Output the [x, y] coordinate of the center of the cell containing the given text.  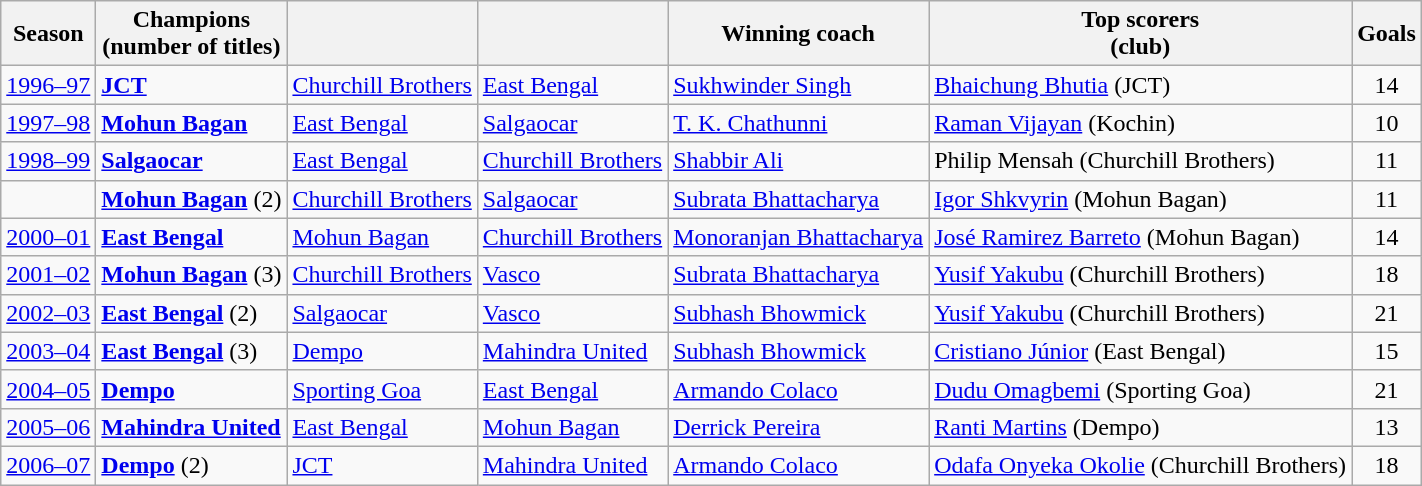
2006–07 [48, 465]
Dempo (2) [192, 465]
15 [1387, 351]
T. K. Chathunni [798, 123]
Dudu Omagbemi (Sporting Goa) [1140, 389]
Mohun Bagan (3) [192, 275]
Sukhwinder Singh [798, 85]
10 [1387, 123]
Igor Shkvyrin (Mohun Bagan) [1140, 199]
2000–01 [48, 237]
Bhaichung Bhutia (JCT) [1140, 85]
13 [1387, 427]
1996–97 [48, 85]
Cristiano Júnior (East Bengal) [1140, 351]
East Bengal (3) [192, 351]
Philip Mensah (Churchill Brothers) [1140, 161]
Top scorers(club) [1140, 34]
Odafa Onyeka Okolie (Churchill Brothers) [1140, 465]
2001–02 [48, 275]
José Ramirez Barreto (Mohun Bagan) [1140, 237]
Raman Vijayan (Kochin) [1140, 123]
2005–06 [48, 427]
Monoranjan Bhattacharya [798, 237]
2002–03 [48, 313]
Derrick Pereira [798, 427]
Goals [1387, 34]
East Bengal (2) [192, 313]
2003–04 [48, 351]
1997–98 [48, 123]
2004–05 [48, 389]
Ranti Martins (Dempo) [1140, 427]
Winning coach [798, 34]
Season [48, 34]
1998–99 [48, 161]
Sporting Goa [382, 389]
Shabbir Ali [798, 161]
Champions(number of titles) [192, 34]
Mohun Bagan (2) [192, 199]
